Output the (X, Y) coordinate of the center of the cell containing the given text.  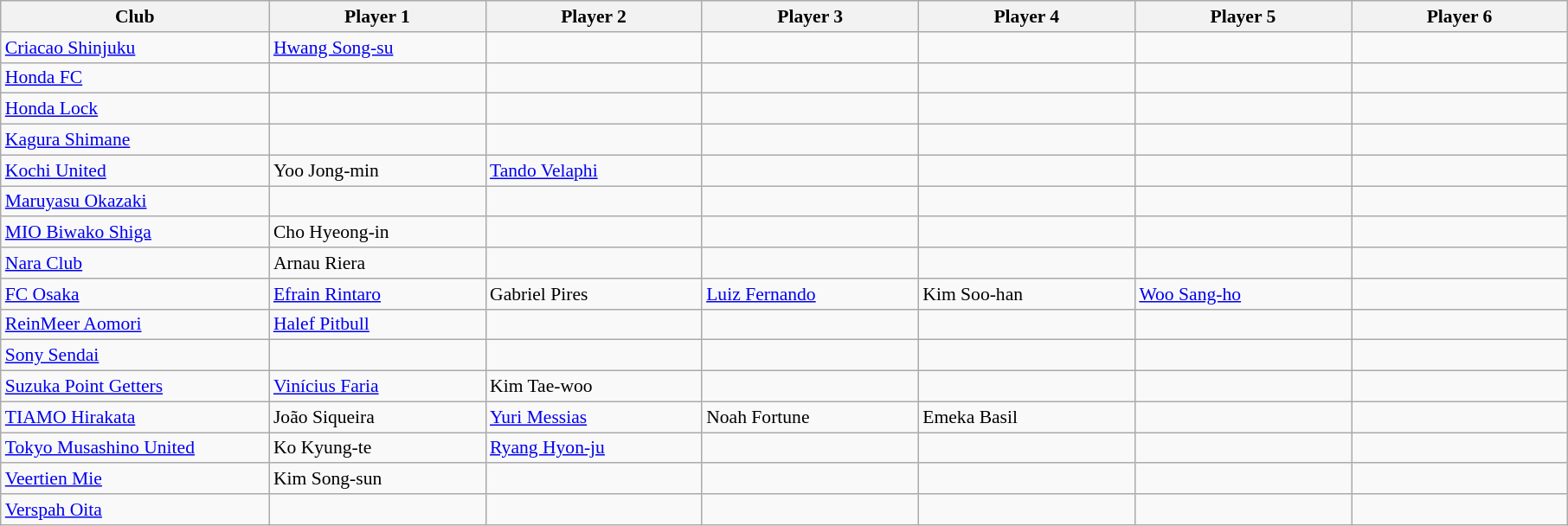
Verspah Oita (135, 510)
Arnau Riera (377, 263)
Vinícius Faria (377, 387)
Suzuka Point Getters (135, 387)
Player 1 (377, 16)
Tando Velaphi (594, 170)
Nara Club (135, 263)
Gabriel Pires (594, 294)
Player 3 (810, 16)
Noah Fortune (810, 417)
Kagura Shimane (135, 140)
Tokyo Musashino United (135, 448)
Honda Lock (135, 109)
Club (135, 16)
Sony Sendai (135, 356)
Criacao Shinjuku (135, 48)
Honda FC (135, 78)
Player 5 (1243, 16)
Luiz Fernando (810, 294)
Kim Song-sun (377, 479)
Player 4 (1026, 16)
Kochi United (135, 170)
Maruyasu Okazaki (135, 202)
João Siqueira (377, 417)
TIAMO Hirakata (135, 417)
Kim Soo-han (1026, 294)
Player 6 (1460, 16)
Veertien Mie (135, 479)
Woo Sang-ho (1243, 294)
Ko Kyung-te (377, 448)
Yuri Messias (594, 417)
Player 2 (594, 16)
Cho Hyeong-in (377, 233)
Efrain Rintaro (377, 294)
ReinMeer Aomori (135, 324)
Yoo Jong-min (377, 170)
Hwang Song-su (377, 48)
MIO Biwako Shiga (135, 233)
Ryang Hyon-ju (594, 448)
Halef Pitbull (377, 324)
Emeka Basil (1026, 417)
Kim Tae-woo (594, 387)
FC Osaka (135, 294)
